Output the [x, y] coordinate of the center of the cell containing the given text.  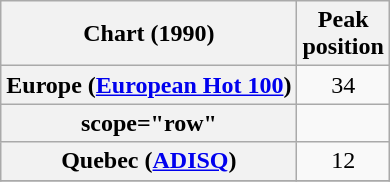
34 [343, 85]
Quebec (ADISQ) [149, 161]
Chart (1990) [149, 34]
Peakposition [343, 34]
scope="row" [149, 123]
Europe (European Hot 100) [149, 85]
12 [343, 161]
